Pinpoint the cell where the given text exists, returning its (X, Y) midpoint coordinate. 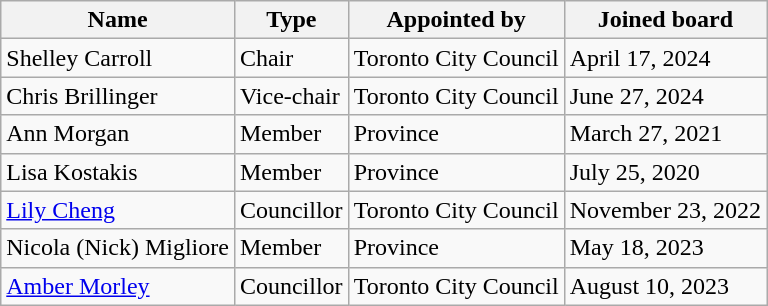
Nicola (Nick) Migliore (118, 248)
Chris Brillinger (118, 96)
March 27, 2021 (665, 134)
Type (291, 20)
July 25, 2020 (665, 172)
August 10, 2023 (665, 286)
November 23, 2022 (665, 210)
Appointed by (456, 20)
Shelley Carroll (118, 58)
Vice-chair (291, 96)
Name (118, 20)
Chair (291, 58)
June 27, 2024 (665, 96)
Lily Cheng (118, 210)
Lisa Kostakis (118, 172)
May 18, 2023 (665, 248)
Joined board (665, 20)
Amber Morley (118, 286)
April 17, 2024 (665, 58)
Ann Morgan (118, 134)
